Determine the [x, y] coordinate at the center of the cell enclosing the given text.  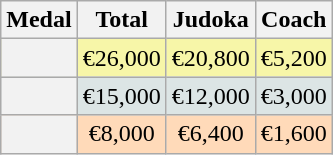
€20,800 [210, 58]
Coach [294, 20]
€12,000 [210, 96]
€15,000 [122, 96]
€8,000 [122, 134]
€1,600 [294, 134]
€5,200 [294, 58]
Medal [39, 20]
€6,400 [210, 134]
€26,000 [122, 58]
Judoka [210, 20]
€3,000 [294, 96]
Total [122, 20]
